Locate the cell with the specified text and output its [X, Y] center coordinate. 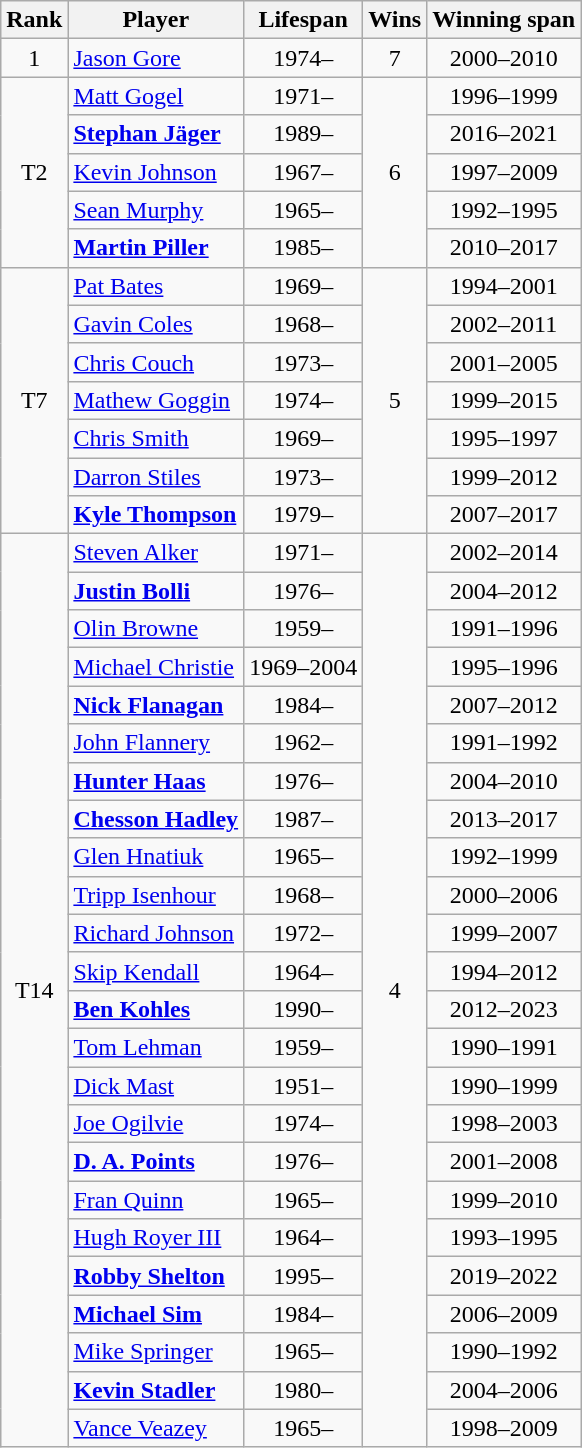
Olin Browne [156, 629]
2004–2010 [504, 781]
1985– [304, 248]
2016–2021 [504, 134]
Tom Lehman [156, 1047]
2010–2017 [504, 248]
1989– [304, 134]
5 [395, 400]
1990–1992 [504, 1352]
Stephan Jäger [156, 134]
1999–2007 [504, 933]
1993–1995 [504, 1238]
1969–2004 [304, 667]
2000–2010 [504, 58]
1999–2015 [504, 400]
2007–2012 [504, 705]
Kyle Thompson [156, 515]
Mathew Goggin [156, 400]
1990– [304, 1009]
Joe Ogilvie [156, 1124]
1 [34, 58]
7 [395, 58]
2006–2009 [504, 1314]
1998–2003 [504, 1124]
1990–1999 [504, 1085]
2002–2011 [504, 324]
4 [395, 991]
Richard Johnson [156, 933]
1991–1996 [504, 629]
2019–2022 [504, 1276]
Chris Couch [156, 362]
Chesson Hadley [156, 819]
Justin Bolli [156, 591]
2013–2017 [504, 819]
6 [395, 172]
1951– [304, 1085]
Player [156, 20]
1997–2009 [504, 172]
Nick Flanagan [156, 705]
1987– [304, 819]
Ben Kohles [156, 1009]
Steven Alker [156, 553]
1979– [304, 515]
Fran Quinn [156, 1200]
1995–1996 [504, 667]
Tripp Isenhour [156, 895]
1995–1997 [504, 438]
Sean Murphy [156, 210]
Chris Smith [156, 438]
1980– [304, 1390]
1990–1991 [504, 1047]
Mike Springer [156, 1352]
Winning span [504, 20]
T14 [34, 991]
Darron Stiles [156, 477]
2007–2017 [504, 515]
Pat Bates [156, 286]
Martin Piller [156, 248]
1998–2009 [504, 1428]
Hunter Haas [156, 781]
Hugh Royer III [156, 1238]
Kevin Johnson [156, 172]
T7 [34, 400]
Michael Christie [156, 667]
Kevin Stadler [156, 1390]
2004–2006 [504, 1390]
1999–2010 [504, 1200]
1994–2001 [504, 286]
1962– [304, 743]
Michael Sim [156, 1314]
Jason Gore [156, 58]
Dick Mast [156, 1085]
1994–2012 [504, 971]
Gavin Coles [156, 324]
1967– [304, 172]
1992–1995 [504, 210]
T2 [34, 172]
John Flannery [156, 743]
1999–2012 [504, 477]
1972– [304, 933]
1996–1999 [504, 96]
Lifespan [304, 20]
1992–1999 [504, 857]
2002–2014 [504, 553]
Matt Gogel [156, 96]
1995– [304, 1276]
2001–2005 [504, 362]
Wins [395, 20]
2001–2008 [504, 1162]
Glen Hnatiuk [156, 857]
Robby Shelton [156, 1276]
Vance Veazey [156, 1428]
2012–2023 [504, 1009]
1991–1992 [504, 743]
Rank [34, 20]
2004–2012 [504, 591]
2000–2006 [504, 895]
Skip Kendall [156, 971]
D. A. Points [156, 1162]
